From the cell containing the given text, extract its center point as [X, Y] coordinate. 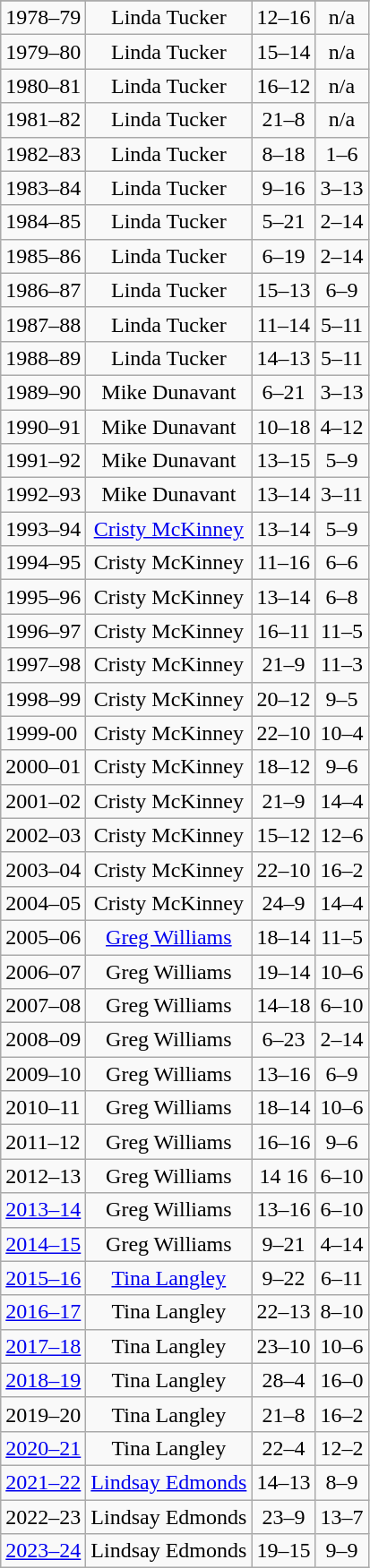
15–13 [283, 290]
22–13 [283, 1312]
1981–82 [43, 120]
1999-00 [43, 733]
1982–83 [43, 154]
2011–12 [43, 1142]
13–15 [283, 461]
10–4 [342, 733]
8–18 [283, 154]
19–15 [283, 1551]
24–9 [283, 903]
6–23 [283, 1040]
8–10 [342, 1312]
6–11 [342, 1278]
2022–23 [43, 1517]
1986–87 [43, 290]
2016–17 [43, 1312]
1980–81 [43, 86]
9–9 [342, 1551]
22–4 [283, 1448]
16–16 [283, 1142]
28–4 [283, 1380]
15–12 [283, 835]
4–14 [342, 1244]
2009–10 [43, 1074]
1989–90 [43, 392]
1996–97 [43, 631]
2018–19 [43, 1380]
2019–20 [43, 1414]
1994–95 [43, 563]
2008–09 [43, 1040]
2012–13 [43, 1176]
23–9 [283, 1517]
3–11 [342, 495]
12–6 [342, 835]
2015–16 [43, 1278]
16–11 [283, 631]
1985–86 [43, 256]
12–16 [283, 18]
2000–01 [43, 767]
11–16 [283, 563]
1979–80 [43, 52]
1997–98 [43, 665]
8–9 [342, 1482]
9–5 [342, 699]
2013–14 [43, 1210]
18–12 [283, 767]
20–12 [283, 699]
1984–85 [43, 222]
2006–07 [43, 971]
4–12 [342, 427]
6–8 [342, 597]
23–10 [283, 1346]
9–16 [283, 188]
2014–15 [43, 1244]
16–12 [283, 86]
11–3 [342, 665]
6–21 [283, 392]
2017–18 [43, 1346]
1991–92 [43, 461]
19–14 [283, 971]
6–19 [283, 256]
16–0 [342, 1380]
1978–79 [43, 18]
1990–91 [43, 427]
1988–89 [43, 358]
15–14 [283, 52]
2010–11 [43, 1108]
11–14 [283, 324]
6–6 [342, 563]
14–18 [283, 1006]
1987–88 [43, 324]
1998–99 [43, 699]
10–18 [283, 427]
1992–93 [43, 495]
2020–21 [43, 1448]
2005–06 [43, 937]
1995–96 [43, 597]
9–21 [283, 1244]
2021–22 [43, 1482]
1983–84 [43, 188]
12–2 [342, 1448]
2004–05 [43, 903]
2007–08 [43, 1006]
2003–04 [43, 869]
2023–24 [43, 1551]
1–6 [342, 154]
9–22 [283, 1278]
2002–03 [43, 835]
13–7 [342, 1517]
5–21 [283, 222]
2001–02 [43, 801]
1993–94 [43, 529]
14 16 [283, 1176]
